Provide the (X, Y) coordinate of the cell's center where the given text is located.  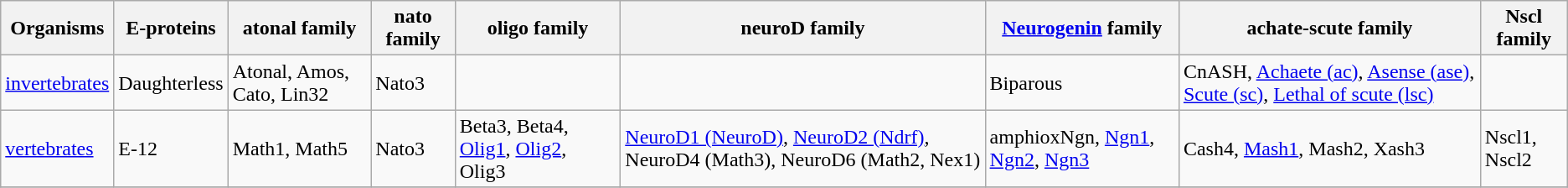
amphioxNgn, Ngn1, Ngn2, Ngn3 (1082, 149)
nato family (413, 29)
Atonal, Amos, Cato, Lin32 (300, 82)
Biparous (1082, 82)
E-proteins (171, 29)
oligo family (538, 29)
Nscl family (1524, 29)
CnASH, Achaete (ac), Asense (ase), Scute (sc), Lethal of scute (lsc) (1329, 82)
Beta3, Beta4, Olig1, Olig2, Olig3 (538, 149)
Organisms (57, 29)
Cash4, Mash1, Mash2, Xash3 (1329, 149)
NeuroD1 (NeuroD), NeuroD2 (Ndrf), NeuroD4 (Math3), NeuroD6 (Math2, Nex1) (802, 149)
Math1, Math5 (300, 149)
Neurogenin family (1082, 29)
E-12 (171, 149)
invertebrates (57, 82)
Nscl1, Nscl2 (1524, 149)
neuroD family (802, 29)
achate-scute family (1329, 29)
Daughterless (171, 82)
vertebrates (57, 149)
atonal family (300, 29)
